Locate the cell with the specified text and output its (x, y) center coordinate. 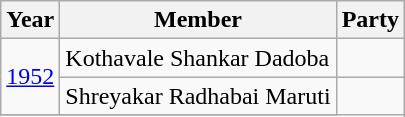
Party (370, 20)
1952 (30, 77)
Year (30, 20)
Member (198, 20)
Shreyakar Radhabai Maruti (198, 96)
Kothavale Shankar Dadoba (198, 58)
